Return (X, Y) of the center of cell containing provided text 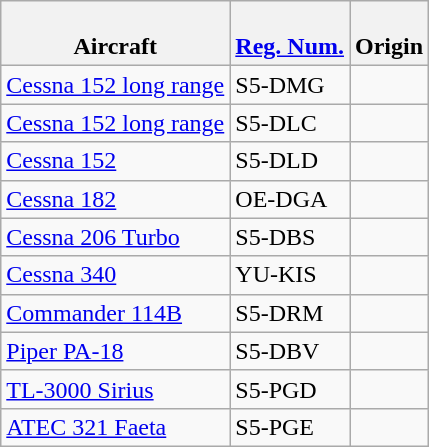
S5-PGE (290, 427)
ATEC 321 Faeta (116, 427)
Cessna 206 Turbo (116, 237)
TL-3000 Sirius (116, 389)
Cessna 340 (116, 275)
Commander 114B (116, 313)
S5-DMG (290, 85)
Origin (390, 34)
Cessna 182 (116, 199)
Piper PA-18 (116, 351)
S5-DLD (290, 161)
S5-PGD (290, 389)
YU-KIS (290, 275)
Aircraft (116, 34)
Cessna 152 (116, 161)
OE-DGA (290, 199)
S5-DRM (290, 313)
S5-DLC (290, 123)
Reg. Num. (290, 34)
S5-DBS (290, 237)
S5-DBV (290, 351)
